Locate the cell with the specified text and output its [X, Y] center coordinate. 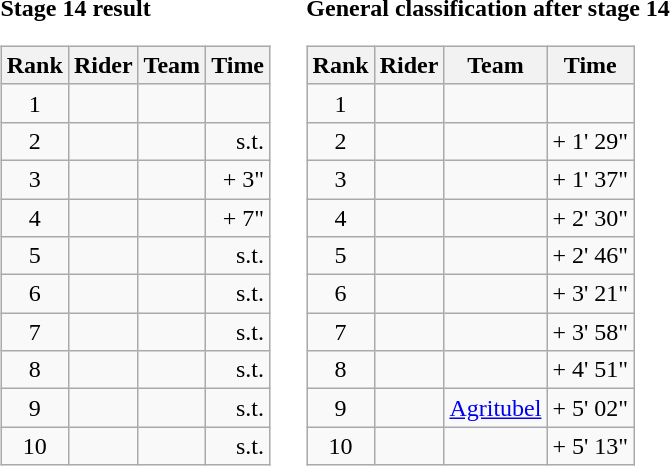
+ 1' 29" [590, 141]
+ 2' 30" [590, 217]
Agritubel [496, 408]
+ 4' 51" [590, 370]
+ 2' 46" [590, 256]
+ 3' 58" [590, 332]
+ 5' 02" [590, 408]
+ 3' 21" [590, 294]
+ 3" [238, 179]
+ 1' 37" [590, 179]
+ 5' 13" [590, 446]
+ 7" [238, 217]
